Locate the cell with the specified text and output its (X, Y) center coordinate. 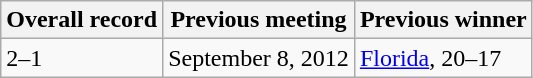
September 8, 2012 (259, 58)
Previous meeting (259, 20)
Overall record (82, 20)
Previous winner (443, 20)
2–1 (82, 58)
Florida, 20–17 (443, 58)
